Return (X, Y) of the center of cell containing provided text 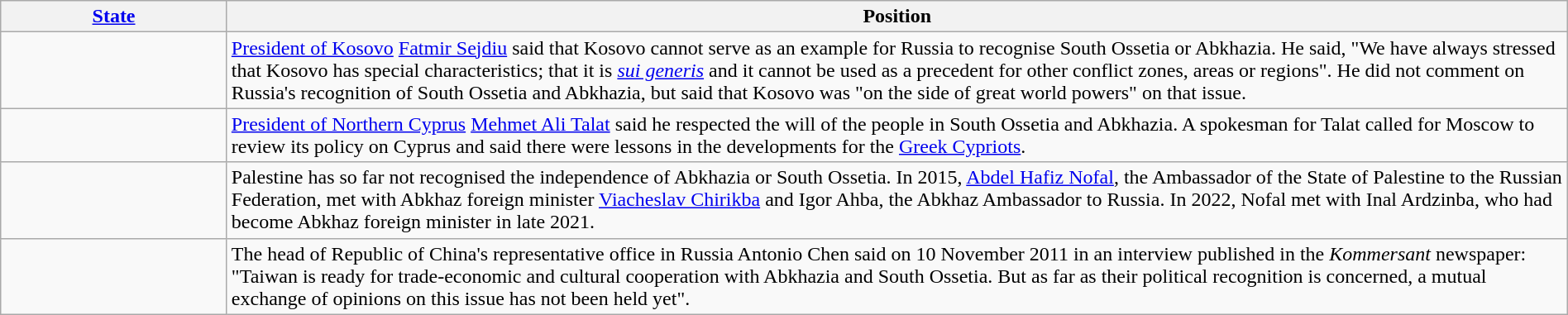
Position (896, 17)
State (114, 17)
